Detect which cell encompasses the target text, then output its (X, Y) center coordinate. 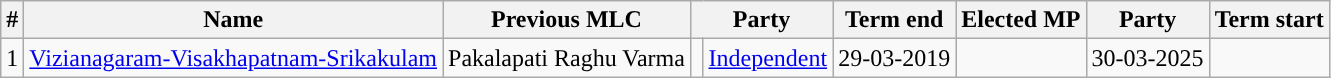
1 (12, 58)
# (12, 20)
Term start (1269, 20)
Pakalapati Raghu Varma (566, 58)
Elected MP (1021, 20)
29-03-2019 (894, 58)
Independent (768, 58)
Previous MLC (566, 20)
Name (234, 20)
30-03-2025 (1148, 58)
Term end (894, 20)
Vizianagaram-Visakhapatnam-Srikakulam (234, 58)
